Search for the cell housing the specified text and yield its (X, Y) center coordinate. 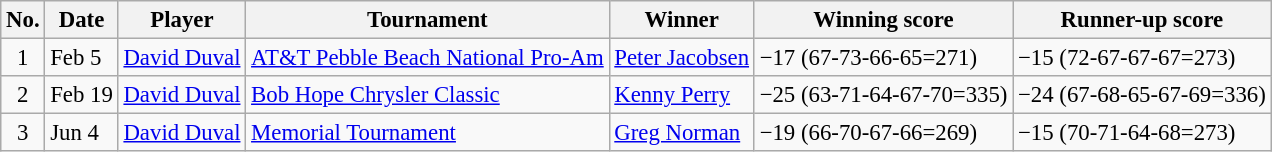
2 (23, 95)
Bob Hope Chrysler Classic (428, 95)
Winning score (883, 20)
Runner-up score (1142, 20)
−15 (70-71-64-68=273) (1142, 133)
Memorial Tournament (428, 133)
Player (182, 20)
−17 (67-73-66-65=271) (883, 58)
Winner (682, 20)
−19 (66-70-67-66=269) (883, 133)
−15 (72-67-67-67=273) (1142, 58)
−24 (67-68-65-67-69=336) (1142, 95)
Jun 4 (82, 133)
Feb 5 (82, 58)
Feb 19 (82, 95)
1 (23, 58)
−25 (63-71-64-67-70=335) (883, 95)
Greg Norman (682, 133)
Tournament (428, 20)
Kenny Perry (682, 95)
No. (23, 20)
Date (82, 20)
Peter Jacobsen (682, 58)
AT&T Pebble Beach National Pro-Am (428, 58)
3 (23, 133)
